From the cell containing the given text, extract its center point as [X, Y] coordinate. 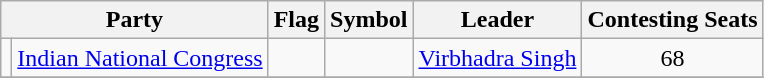
68 [672, 58]
Symbol [369, 20]
Contesting Seats [672, 20]
Indian National Congress [140, 58]
Party [134, 20]
Flag [296, 20]
Virbhadra Singh [498, 58]
Leader [498, 20]
